Find where the given text appears and provide that cell's center as (x, y) coordinate. 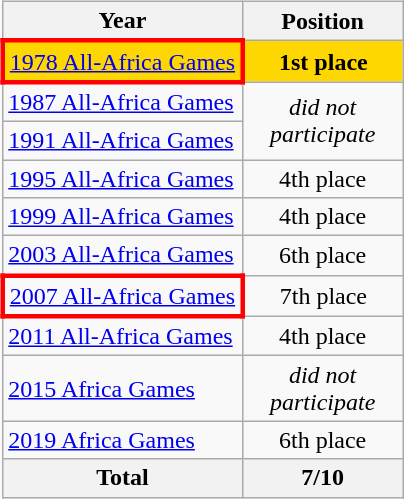
1995 All-Africa Games (122, 179)
1987 All-Africa Games (122, 102)
Total (122, 478)
2003 All-Africa Games (122, 256)
2011 All-Africa Games (122, 336)
1st place (322, 62)
7th place (322, 296)
2019 Africa Games (122, 440)
1978 All-Africa Games (122, 62)
Position (322, 21)
2015 Africa Games (122, 388)
1991 All-Africa Games (122, 140)
2007 All-Africa Games (122, 296)
7/10 (322, 478)
1999 All-Africa Games (122, 217)
Year (122, 21)
